For the text-containing cell, return its midpoint in (x, y) coordinate format. 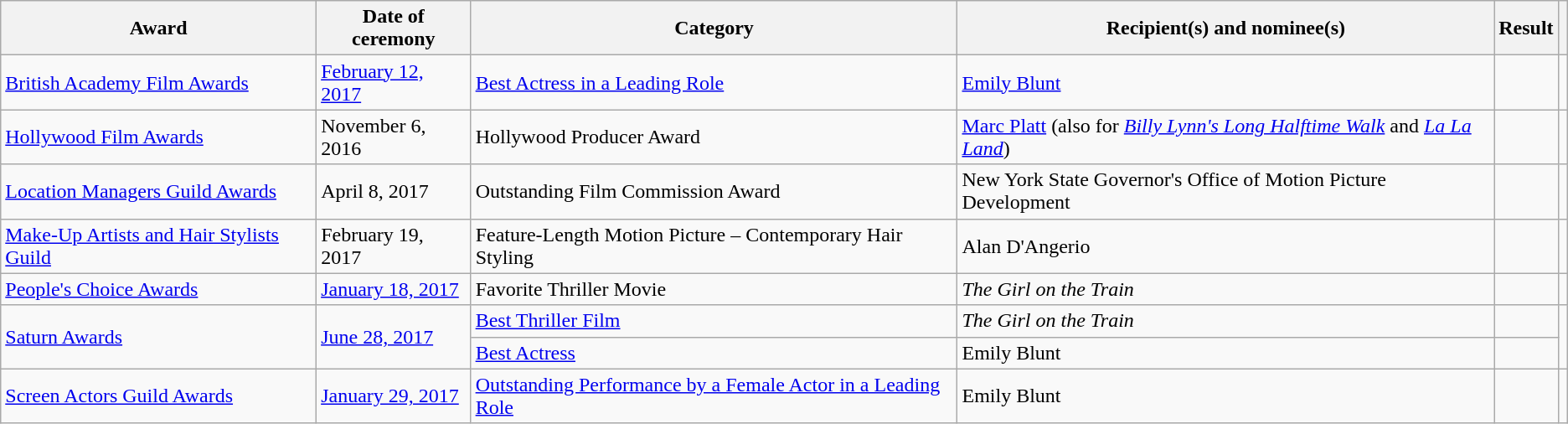
February 12, 2017 (394, 82)
Recipient(s) and nominee(s) (1226, 28)
June 28, 2017 (394, 337)
April 8, 2017 (394, 191)
Award (159, 28)
New York State Governor's Office of Motion Picture Development (1226, 191)
Hollywood Producer Award (714, 137)
People's Choice Awards (159, 289)
Screen Actors Guild Awards (159, 396)
Saturn Awards (159, 337)
Feature-Length Motion Picture – Contemporary Hair Styling (714, 246)
Hollywood Film Awards (159, 137)
Outstanding Film Commission Award (714, 191)
Result (1526, 28)
Category (714, 28)
February 19, 2017 (394, 246)
January 18, 2017 (394, 289)
Best Actress (714, 353)
Location Managers Guild Awards (159, 191)
British Academy Film Awards (159, 82)
Alan D'Angerio (1226, 246)
Best Thriller Film (714, 321)
Make-Up Artists and Hair Stylists Guild (159, 246)
Best Actress in a Leading Role (714, 82)
January 29, 2017 (394, 396)
November 6, 2016 (394, 137)
Marc Platt (also for Billy Lynn's Long Halftime Walk and La La Land) (1226, 137)
Date of ceremony (394, 28)
Outstanding Performance by a Female Actor in a Leading Role (714, 396)
Favorite Thriller Movie (714, 289)
